Capture the cell that displays the provided text and extract its [X, Y] central coordinate. 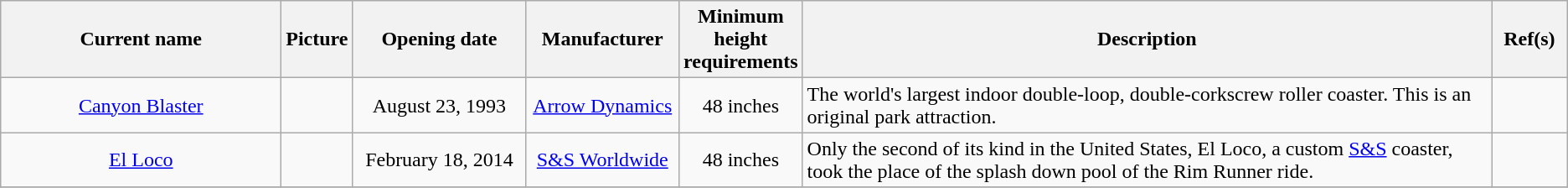
Ref(s) [1529, 39]
Description [1148, 39]
Arrow Dynamics [603, 106]
February 18, 2014 [439, 159]
Manufacturer [603, 39]
Current name [141, 39]
Opening date [439, 39]
The world's largest indoor double-loop, double-corkscrew roller coaster. This is an original park attraction. [1148, 106]
Only the second of its kind in the United States, El Loco, a custom S&S coaster, took the place of the splash down pool of the Rim Runner ride. [1148, 159]
Picture [317, 39]
El Loco [141, 159]
August 23, 1993 [439, 106]
S&S Worldwide [603, 159]
Canyon Blaster [141, 106]
Minimum height requirements [740, 39]
